Pinpoint the cell where the given text exists, returning its [X, Y] midpoint coordinate. 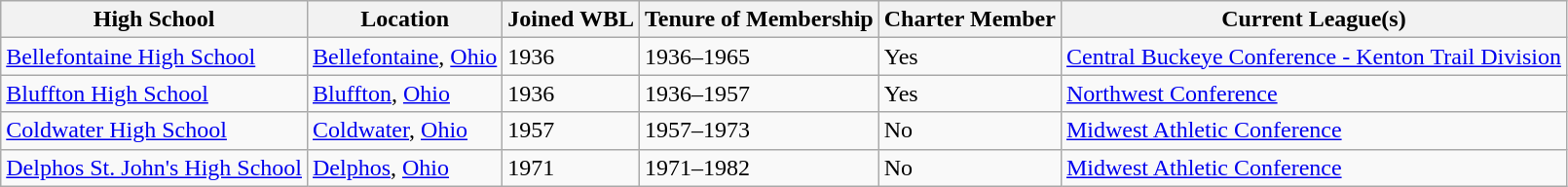
1971 [571, 168]
Delphos St. John's High School [154, 168]
Coldwater High School [154, 131]
Bellefontaine High School [154, 56]
Central Buckeye Conference - Kenton Trail Division [1313, 56]
Northwest Conference [1313, 93]
Joined WBL [571, 19]
Tenure of Membership [760, 19]
Bluffton, Ohio [404, 93]
1957–1973 [760, 131]
1957 [571, 131]
1936–1965 [760, 56]
Bluffton High School [154, 93]
Location [404, 19]
1936–1957 [760, 93]
Charter Member [970, 19]
Delphos, Ohio [404, 168]
Coldwater, Ohio [404, 131]
Bellefontaine, Ohio [404, 56]
High School [154, 19]
1971–1982 [760, 168]
Current League(s) [1313, 19]
